Output the (x, y) coordinate of the center of the cell containing the given text.  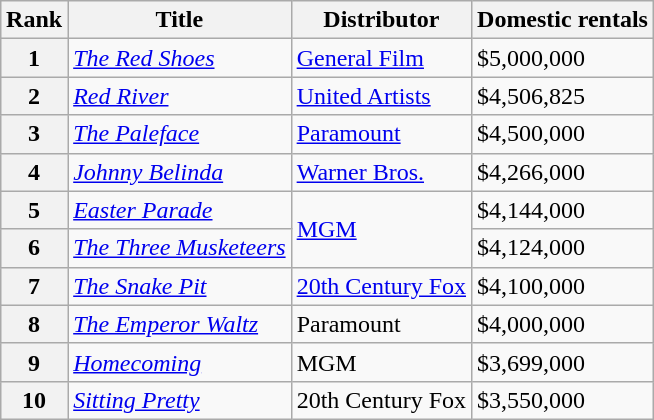
1 (34, 58)
$4,000,000 (563, 324)
4 (34, 172)
Sitting Pretty (180, 400)
General Film (381, 58)
The Emperor Waltz (180, 324)
$3,699,000 (563, 362)
Distributor (381, 20)
$4,500,000 (563, 134)
8 (34, 324)
The Three Musketeers (180, 248)
$5,000,000 (563, 58)
Johnny Belinda (180, 172)
$4,506,825 (563, 96)
Rank (34, 20)
Red River (180, 96)
$4,124,000 (563, 248)
Homecoming (180, 362)
Warner Bros. (381, 172)
The Red Shoes (180, 58)
6 (34, 248)
9 (34, 362)
$4,266,000 (563, 172)
$4,144,000 (563, 210)
10 (34, 400)
$4,100,000 (563, 286)
Title (180, 20)
The Snake Pit (180, 286)
7 (34, 286)
Domestic rentals (563, 20)
Easter Parade (180, 210)
United Artists (381, 96)
The Paleface (180, 134)
3 (34, 134)
5 (34, 210)
$3,550,000 (563, 400)
2 (34, 96)
